Detect which cell encompasses the target text, then output its (X, Y) center coordinate. 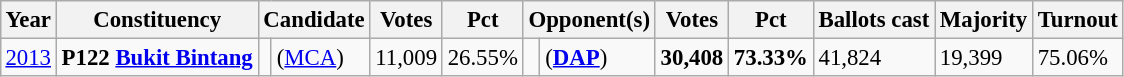
73.33% (772, 57)
30,408 (692, 57)
P122 Bukit Bintang (157, 57)
11,009 (406, 57)
26.55% (482, 57)
Candidate (314, 20)
41,824 (874, 57)
2013 (28, 57)
(DAP) (598, 57)
19,399 (984, 57)
(MCA) (320, 57)
Turnout (1078, 20)
Majority (984, 20)
Ballots cast (874, 20)
Year (28, 20)
Constituency (157, 20)
Opponent(s) (589, 20)
75.06% (1078, 57)
